Find where the given text appears and provide that cell's center as [x, y] coordinate. 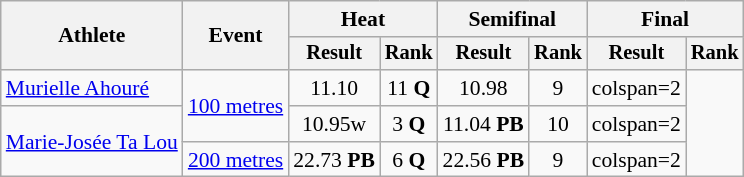
11 Q [409, 88]
9 [558, 88]
100 metres [236, 106]
Marie-Josée Ta Lou [92, 142]
Event [236, 36]
3 Q [409, 124]
11.10 [334, 88]
Athlete [92, 36]
Final [666, 19]
10.98 [484, 88]
Murielle Ahouré [92, 88]
10 [558, 124]
10.95w [334, 124]
Heat [362, 19]
11.04 PB [484, 124]
Semifinal [512, 19]
